Determine the (X, Y) coordinate at the center of the cell enclosing the given text.  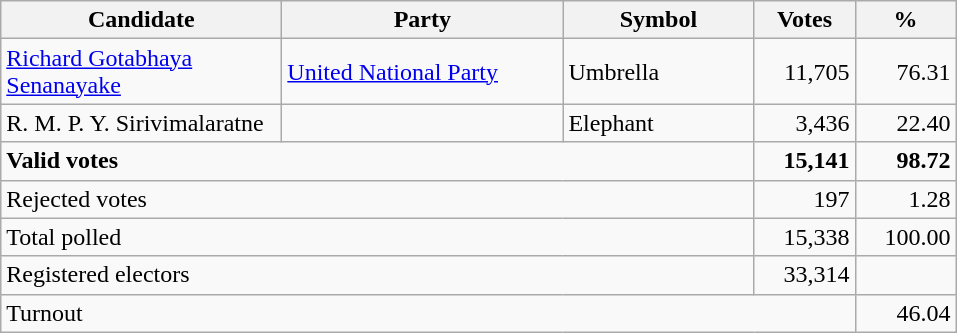
Registered electors (378, 275)
Total polled (378, 237)
11,705 (804, 72)
Votes (804, 20)
R. M. P. Y. Sirivimalaratne (142, 123)
Candidate (142, 20)
Symbol (658, 20)
Valid votes (378, 161)
33,314 (804, 275)
1.28 (906, 199)
15,338 (804, 237)
100.00 (906, 237)
15,141 (804, 161)
22.40 (906, 123)
Turnout (428, 313)
Party (422, 20)
98.72 (906, 161)
Richard Gotabhaya Senanayake (142, 72)
3,436 (804, 123)
United National Party (422, 72)
76.31 (906, 72)
Rejected votes (378, 199)
Umbrella (658, 72)
% (906, 20)
197 (804, 199)
Elephant (658, 123)
46.04 (906, 313)
